Determine the (X, Y) coordinate at the center of the cell enclosing the given text.  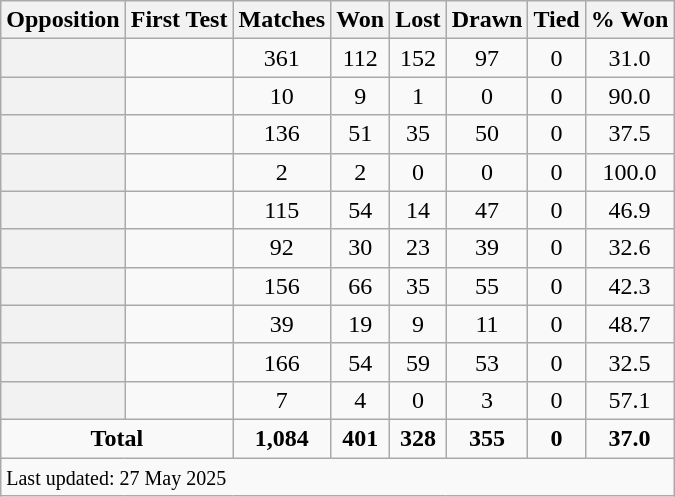
30 (360, 248)
48.7 (630, 324)
57.1 (630, 400)
66 (360, 286)
47 (487, 210)
152 (418, 58)
4 (360, 400)
10 (282, 96)
115 (282, 210)
50 (487, 134)
355 (487, 438)
166 (282, 362)
Total (117, 438)
11 (487, 324)
92 (282, 248)
55 (487, 286)
% Won (630, 20)
Matches (282, 20)
97 (487, 58)
112 (360, 58)
Drawn (487, 20)
46.9 (630, 210)
51 (360, 134)
14 (418, 210)
1 (418, 96)
23 (418, 248)
361 (282, 58)
53 (487, 362)
136 (282, 134)
37.5 (630, 134)
156 (282, 286)
37.0 (630, 438)
3 (487, 400)
32.5 (630, 362)
Won (360, 20)
90.0 (630, 96)
Last updated: 27 May 2025 (338, 477)
328 (418, 438)
Lost (418, 20)
Opposition (63, 20)
59 (418, 362)
Tied (556, 20)
42.3 (630, 286)
401 (360, 438)
100.0 (630, 172)
1,084 (282, 438)
32.6 (630, 248)
19 (360, 324)
31.0 (630, 58)
7 (282, 400)
First Test (179, 20)
